Return (X, Y) of the center of cell containing provided text 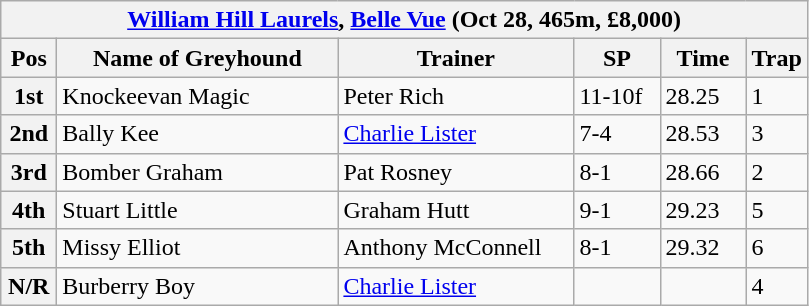
Bally Kee (198, 134)
Bomber Graham (198, 172)
3 (776, 134)
Trainer (456, 58)
4 (776, 286)
Graham Hutt (456, 210)
28.25 (703, 96)
Pat Rosney (456, 172)
SP (617, 58)
29.32 (703, 248)
3rd (29, 172)
2nd (29, 134)
Missy Elliot (198, 248)
Anthony McConnell (456, 248)
9-1 (617, 210)
28.53 (703, 134)
Name of Greyhound (198, 58)
Time (703, 58)
4th (29, 210)
Stuart Little (198, 210)
N/R (29, 286)
29.23 (703, 210)
1 (776, 96)
Pos (29, 58)
William Hill Laurels, Belle Vue (Oct 28, 465m, £8,000) (404, 20)
5th (29, 248)
2 (776, 172)
5 (776, 210)
Knockeevan Magic (198, 96)
6 (776, 248)
7-4 (617, 134)
Burberry Boy (198, 286)
Peter Rich (456, 96)
Trap (776, 58)
11-10f (617, 96)
1st (29, 96)
28.66 (703, 172)
